Locate the cell with the specified text and output its [x, y] center coordinate. 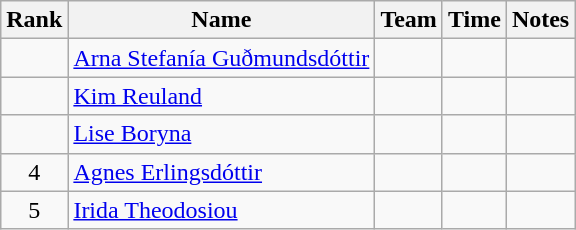
Arna Stefanía Guðmundsdóttir [222, 58]
Notes [540, 20]
4 [34, 172]
Irida Theodosiou [222, 210]
Name [222, 20]
5 [34, 210]
Team [409, 20]
Time [474, 20]
Kim Reuland [222, 96]
Agnes Erlingsdóttir [222, 172]
Lise Boryna [222, 134]
Rank [34, 20]
